Output the [X, Y] coordinate of the center of the cell containing the given text.  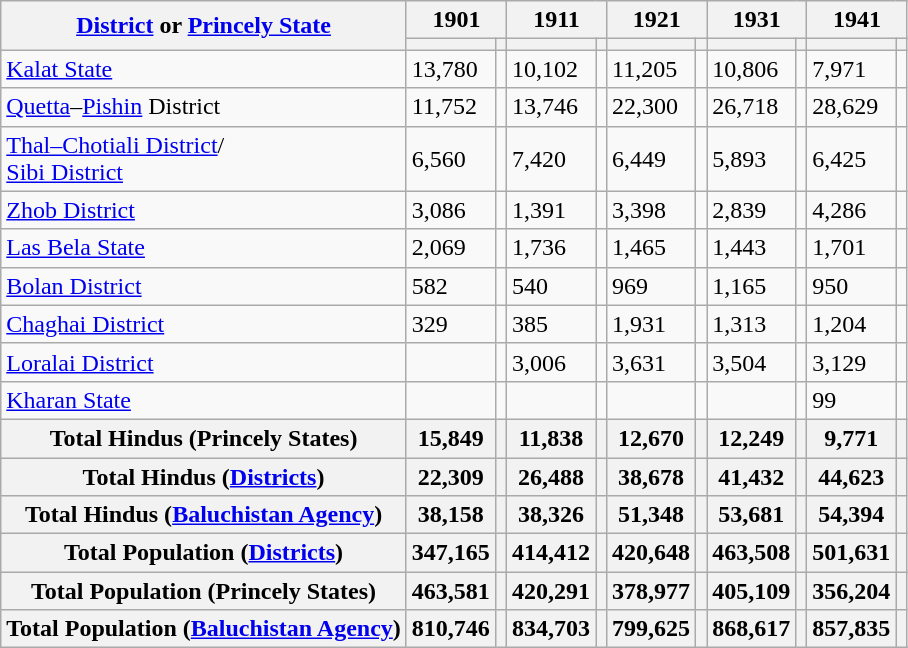
1,204 [852, 324]
Loralai District [204, 362]
10,102 [550, 69]
Total Population (Princely States) [204, 591]
1911 [556, 20]
799,625 [652, 629]
6,560 [450, 158]
868,617 [752, 629]
15,849 [450, 438]
329 [450, 324]
Kharan State [204, 400]
41,432 [752, 477]
347,165 [450, 553]
Kalat State [204, 69]
Total Hindus (Districts) [204, 477]
950 [852, 286]
3,398 [652, 210]
51,348 [652, 515]
Total Population (Baluchistan Agency) [204, 629]
Total Population (Districts) [204, 553]
38,158 [450, 515]
1,465 [652, 248]
463,508 [752, 553]
1,313 [752, 324]
3,129 [852, 362]
12,249 [752, 438]
38,326 [550, 515]
1901 [456, 20]
Bolan District [204, 286]
22,300 [652, 107]
834,703 [550, 629]
1,931 [652, 324]
414,412 [550, 553]
356,204 [852, 591]
11,838 [550, 438]
2,839 [752, 210]
44,623 [852, 477]
463,581 [450, 591]
1931 [757, 20]
99 [852, 400]
Quetta–Pishin District [204, 107]
3,504 [752, 362]
3,631 [652, 362]
54,394 [852, 515]
1,701 [852, 248]
857,835 [852, 629]
3,086 [450, 210]
420,291 [550, 591]
Total Hindus (Baluchistan Agency) [204, 515]
11,752 [450, 107]
26,488 [550, 477]
1,736 [550, 248]
5,893 [752, 158]
540 [550, 286]
Zhob District [204, 210]
385 [550, 324]
810,746 [450, 629]
405,109 [752, 591]
Chaghai District [204, 324]
6,425 [852, 158]
13,780 [450, 69]
7,420 [550, 158]
1941 [857, 20]
Las Bela State [204, 248]
9,771 [852, 438]
1,165 [752, 286]
26,718 [752, 107]
28,629 [852, 107]
22,309 [450, 477]
3,006 [550, 362]
53,681 [752, 515]
1,443 [752, 248]
1,391 [550, 210]
2,069 [450, 248]
4,286 [852, 210]
11,205 [652, 69]
Total Hindus (Princely States) [204, 438]
12,670 [652, 438]
6,449 [652, 158]
1921 [657, 20]
13,746 [550, 107]
38,678 [652, 477]
District or Princely State [204, 26]
7,971 [852, 69]
582 [450, 286]
378,977 [652, 591]
Thal–Chotiali District/Sibi District [204, 158]
10,806 [752, 69]
501,631 [852, 553]
420,648 [652, 553]
969 [652, 286]
